Detect which cell encompasses the target text, then output its (x, y) center coordinate. 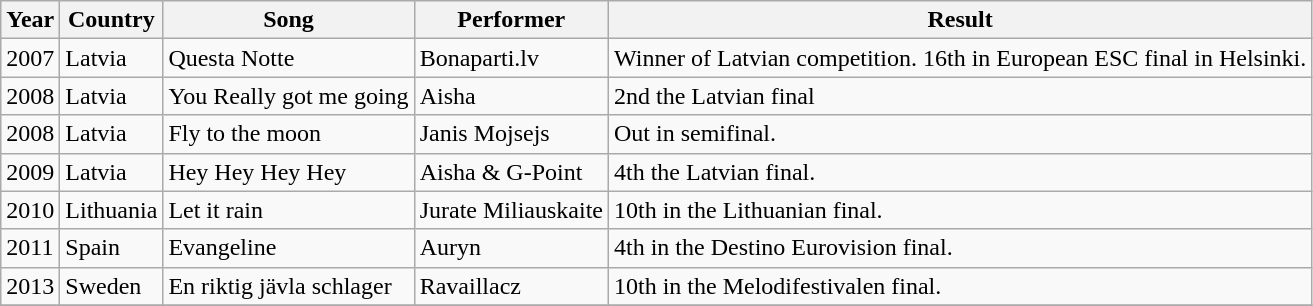
2nd the Latvian final (960, 96)
4th the Latvian final. (960, 172)
Let it rain (288, 210)
Winner of Latvian competition. 16th in European ESC final in Helsinki. (960, 58)
Fly to the moon (288, 134)
Auryn (511, 248)
Sweden (112, 286)
Spain (112, 248)
You Really got me going (288, 96)
2010 (30, 210)
Lithuania (112, 210)
2007 (30, 58)
Hey Hey Hey Hey (288, 172)
Song (288, 20)
Evangeline (288, 248)
Janis Mojsejs (511, 134)
2013 (30, 286)
Bonaparti.lv (511, 58)
Questa Notte (288, 58)
Country (112, 20)
Aisha (511, 96)
10th in the Lithuanian final. (960, 210)
Ravaillacz (511, 286)
10th in the Melodifestivalen final. (960, 286)
2009 (30, 172)
Out in semifinal. (960, 134)
Performer (511, 20)
Year (30, 20)
2011 (30, 248)
En riktig jävla schlager (288, 286)
Result (960, 20)
Aisha & G-Point (511, 172)
4th in the Destino Eurovision final. (960, 248)
Jurate Miliauskaite (511, 210)
